Extract the [x, y] coordinate from the center of the cell holding the provided text.  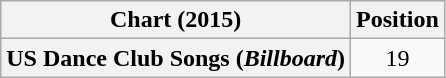
US Dance Club Songs (Billboard) [176, 58]
Position [398, 20]
Chart (2015) [176, 20]
19 [398, 58]
